Output the [X, Y] coordinate of the center of the cell containing the given text.  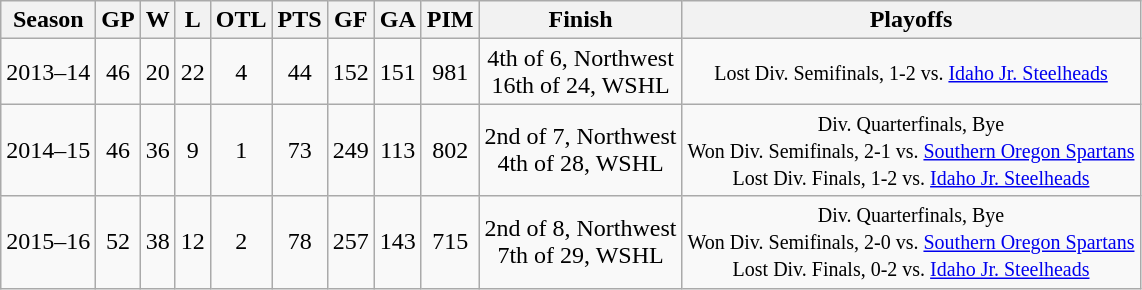
2015–16 [48, 242]
Playoffs [911, 20]
GF [350, 20]
Div. Quarterfinals, ByeWon Div. Semifinals, 2-0 vs. Southern Oregon SpartansLost Div. Finals, 0-2 vs. Idaho Jr. Steelheads [911, 242]
249 [350, 150]
4 [241, 72]
L [192, 20]
78 [300, 242]
GA [398, 20]
44 [300, 72]
143 [398, 242]
257 [350, 242]
152 [350, 72]
52 [118, 242]
4th of 6, Northwest16th of 24, WSHL [580, 72]
2014–15 [48, 150]
802 [450, 150]
OTL [241, 20]
38 [158, 242]
22 [192, 72]
113 [398, 150]
12 [192, 242]
73 [300, 150]
Div. Quarterfinals, ByeWon Div. Semifinals, 2-1 vs. Southern Oregon SpartansLost Div. Finals, 1-2 vs. Idaho Jr. Steelheads [911, 150]
PIM [450, 20]
2 [241, 242]
Finish [580, 20]
GP [118, 20]
1 [241, 150]
Lost Div. Semifinals, 1-2 vs. Idaho Jr. Steelheads [911, 72]
36 [158, 150]
W [158, 20]
Season [48, 20]
2013–14 [48, 72]
2nd of 7, Northwest4th of 28, WSHL [580, 150]
2nd of 8, Northwest7th of 29, WSHL [580, 242]
981 [450, 72]
715 [450, 242]
9 [192, 150]
PTS [300, 20]
20 [158, 72]
151 [398, 72]
